Provide the [X, Y] coordinate of the cell's center where the given text is located.  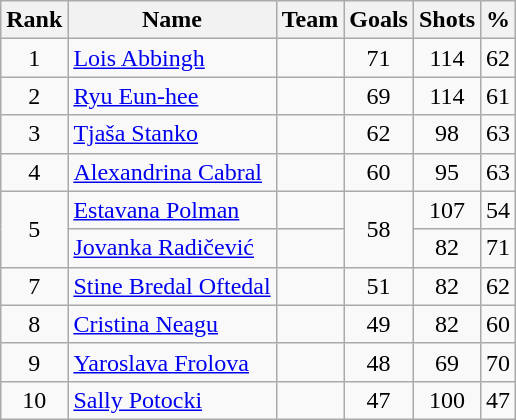
5 [34, 229]
54 [498, 210]
8 [34, 324]
Estavana Polman [172, 210]
100 [446, 400]
Jovanka Radičević [172, 248]
Yaroslava Frolova [172, 362]
48 [379, 362]
Cristina Neagu [172, 324]
58 [379, 229]
Tjaša Stanko [172, 134]
95 [446, 172]
70 [498, 362]
51 [379, 286]
49 [379, 324]
10 [34, 400]
Lois Abbingh [172, 58]
Sally Potocki [172, 400]
Stine Bredal Oftedal [172, 286]
Team [310, 20]
Shots [446, 20]
107 [446, 210]
Alexandrina Cabral [172, 172]
Rank [34, 20]
% [498, 20]
Ryu Eun-hee [172, 96]
61 [498, 96]
2 [34, 96]
Name [172, 20]
98 [446, 134]
4 [34, 172]
9 [34, 362]
3 [34, 134]
1 [34, 58]
Goals [379, 20]
7 [34, 286]
